Output the (X, Y) coordinate of the center of the cell containing the given text.  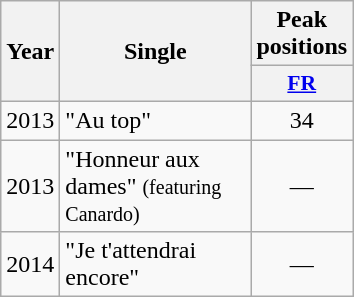
Single (156, 52)
Peak positions (302, 34)
34 (302, 120)
2014 (30, 264)
"Au top" (156, 120)
Year (30, 52)
FR (302, 84)
"Honneur aux dames" (featuring Canardo) (156, 186)
"Je t'attendrai encore" (156, 264)
